Provide the (X, Y) coordinate of the cell's center where the given text is located.  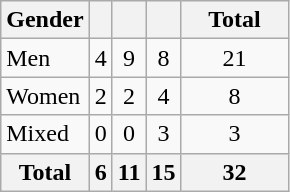
Women (45, 96)
32 (234, 172)
9 (129, 58)
Men (45, 58)
15 (164, 172)
21 (234, 58)
6 (100, 172)
Mixed (45, 134)
Gender (45, 20)
11 (129, 172)
